Return the (x, y) coordinate for the center point of the cell that contains the specified text.  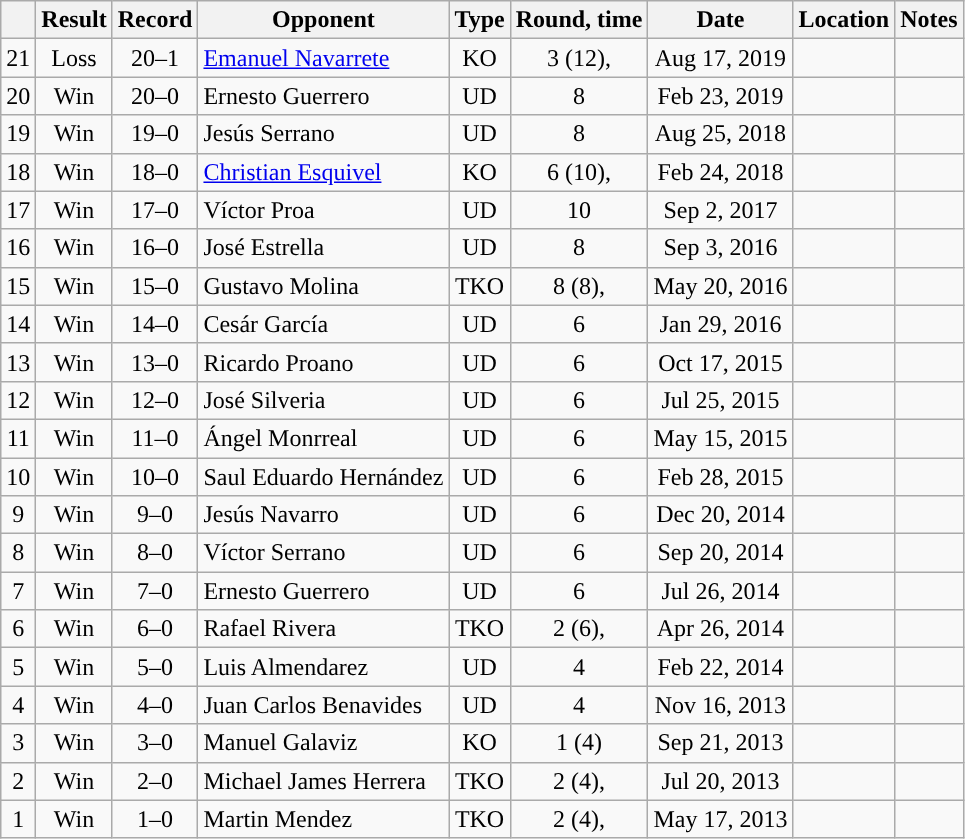
16–0 (155, 248)
1 (18, 819)
Round, time (579, 20)
5–0 (155, 667)
13–0 (155, 362)
Sep 2, 2017 (720, 210)
José Silveria (324, 400)
Location (844, 20)
Result (74, 20)
6–0 (155, 629)
8–0 (155, 553)
Jesús Navarro (324, 515)
Apr 26, 2014 (720, 629)
Christian Esquivel (324, 172)
17 (18, 210)
Feb 23, 2019 (720, 96)
3 (18, 743)
15 (18, 286)
14–0 (155, 324)
14 (18, 324)
9 (18, 515)
Saul Eduardo Hernández (324, 477)
Feb 24, 2018 (720, 172)
2–0 (155, 781)
Emanuel Navarrete (324, 58)
8 (8), (579, 286)
18 (18, 172)
Jul 20, 2013 (720, 781)
Ricardo Proano (324, 362)
Aug 25, 2018 (720, 134)
José Estrella (324, 248)
Oct 17, 2015 (720, 362)
6 (10), (579, 172)
Sep 21, 2013 (720, 743)
Luis Almendarez (324, 667)
13 (18, 362)
18–0 (155, 172)
May 17, 2013 (720, 819)
19–0 (155, 134)
Feb 22, 2014 (720, 667)
12–0 (155, 400)
Sep 3, 2016 (720, 248)
15–0 (155, 286)
Loss (74, 58)
11 (18, 438)
Cesár García (324, 324)
Michael James Herrera (324, 781)
11–0 (155, 438)
4–0 (155, 705)
Nov 16, 2013 (720, 705)
19 (18, 134)
21 (18, 58)
3–0 (155, 743)
Víctor Serrano (324, 553)
12 (18, 400)
Jesús Serrano (324, 134)
Gustavo Molina (324, 286)
7–0 (155, 591)
Type (480, 20)
20–1 (155, 58)
20–0 (155, 96)
5 (18, 667)
Dec 20, 2014 (720, 515)
Jul 25, 2015 (720, 400)
Date (720, 20)
2 (18, 781)
7 (18, 591)
Juan Carlos Benavides (324, 705)
16 (18, 248)
Martin Mendez (324, 819)
May 15, 2015 (720, 438)
Víctor Proa (324, 210)
17–0 (155, 210)
Manuel Galaviz (324, 743)
Aug 17, 2019 (720, 58)
May 20, 2016 (720, 286)
Jul 26, 2014 (720, 591)
Sep 20, 2014 (720, 553)
10–0 (155, 477)
Feb 28, 2015 (720, 477)
Record (155, 20)
20 (18, 96)
1–0 (155, 819)
Ángel Monrreal (324, 438)
3 (12), (579, 58)
Rafael Rivera (324, 629)
2 (6), (579, 629)
Jan 29, 2016 (720, 324)
Notes (929, 20)
9–0 (155, 515)
Opponent (324, 20)
1 (4) (579, 743)
